Detect which cell encompasses the target text, then output its (x, y) center coordinate. 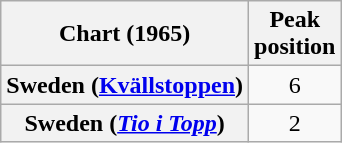
2 (295, 123)
Chart (1965) (125, 34)
6 (295, 85)
Sweden (Kvällstoppen) (125, 85)
Sweden (Tio i Topp) (125, 123)
Peakposition (295, 34)
